From the cell containing the given text, extract its center point as (X, Y) coordinate. 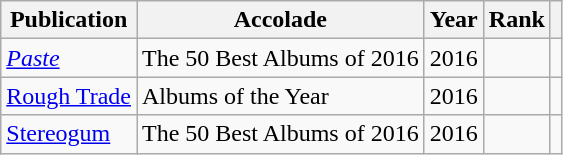
Stereogum (69, 134)
Rough Trade (69, 96)
Publication (69, 20)
Year (454, 20)
Paste (69, 58)
Albums of the Year (280, 96)
Rank (516, 20)
Accolade (280, 20)
